Output the [x, y] coordinate of the center of the cell containing the given text.  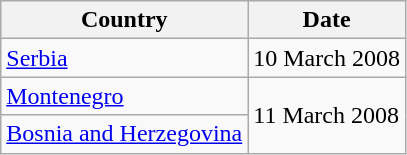
Serbia [124, 58]
Bosnia and Herzegovina [124, 134]
Country [124, 20]
10 March 2008 [327, 58]
11 March 2008 [327, 115]
Date [327, 20]
Montenegro [124, 96]
